Detect which cell encompasses the target text, then output its [x, y] center coordinate. 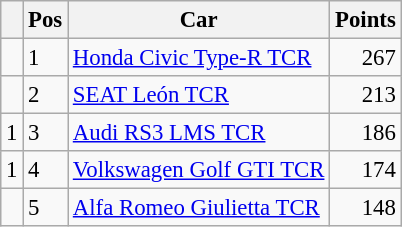
148 [366, 208]
5 [46, 208]
3 [46, 133]
Alfa Romeo Giulietta TCR [199, 208]
Pos [46, 20]
213 [366, 95]
174 [366, 170]
2 [46, 95]
Car [199, 20]
Honda Civic Type-R TCR [199, 58]
Volkswagen Golf GTI TCR [199, 170]
SEAT León TCR [199, 95]
Points [366, 20]
Audi RS3 LMS TCR [199, 133]
4 [46, 170]
267 [366, 58]
186 [366, 133]
